Determine the (x, y) coordinate at the center of the cell enclosing the given text.  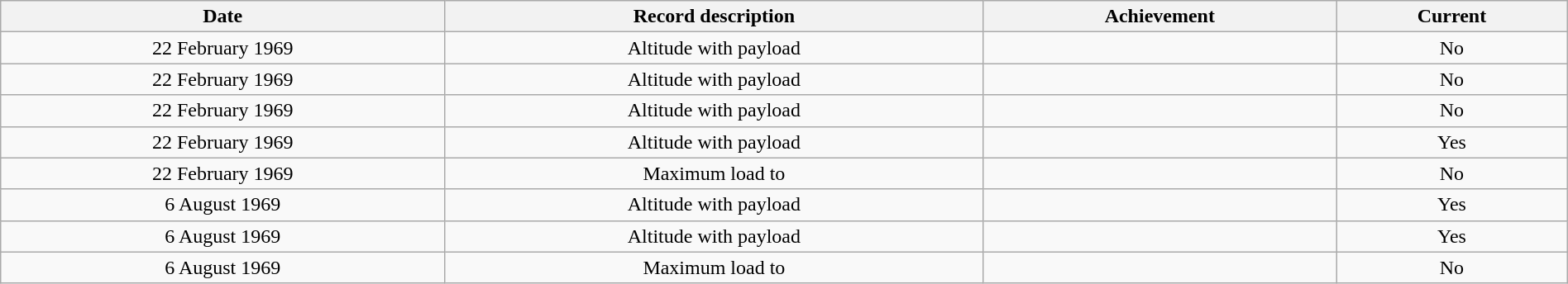
Achievement (1159, 17)
Record description (715, 17)
Date (223, 17)
Current (1452, 17)
